Extract the [x, y] coordinate from the center of the cell holding the provided text.  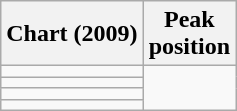
Chart (2009) [72, 34]
Peakposition [189, 34]
